Capture the cell that displays the provided text and extract its [x, y] central coordinate. 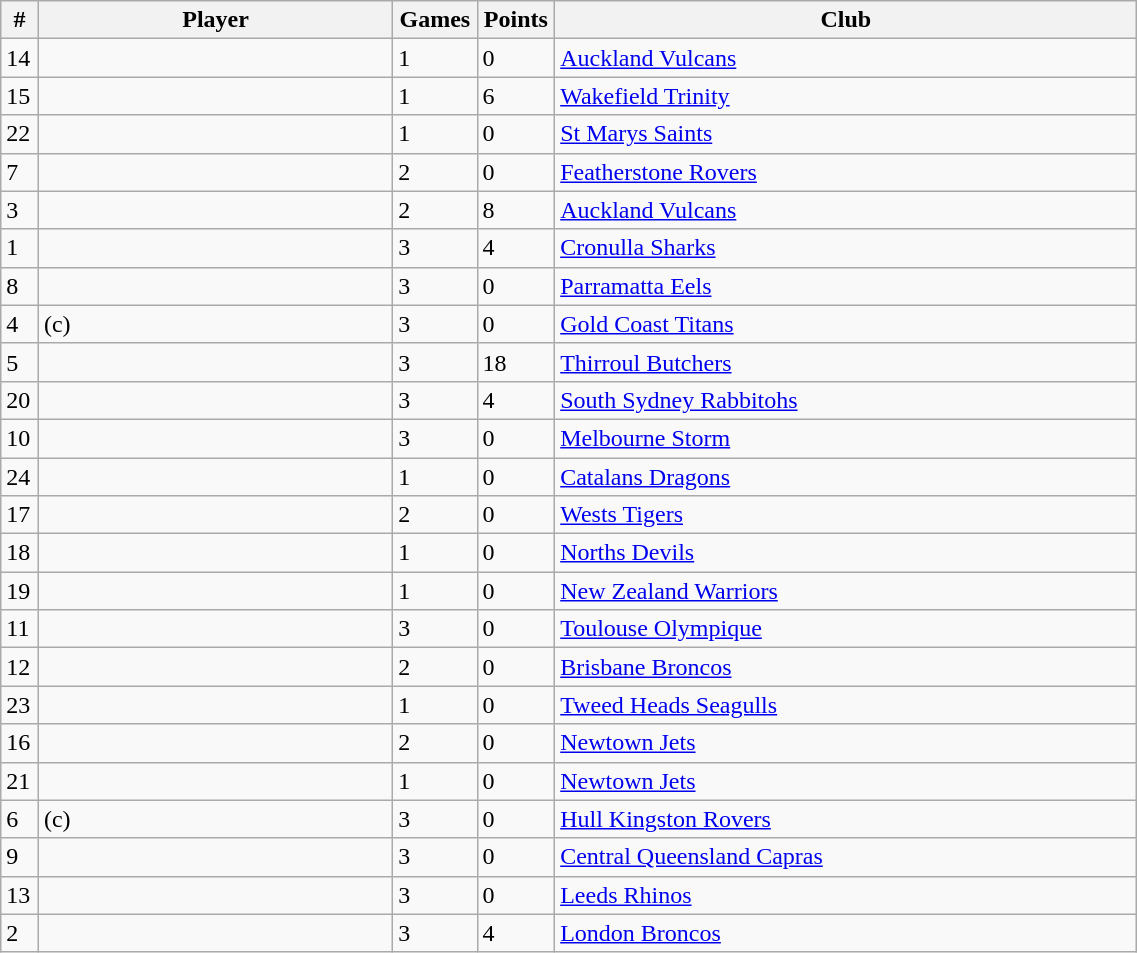
Toulouse Olympique [846, 629]
5 [20, 362]
New Zealand Warriors [846, 591]
13 [20, 895]
14 [20, 58]
Wests Tigers [846, 515]
15 [20, 96]
London Broncos [846, 933]
Gold Coast Titans [846, 324]
Cronulla Sharks [846, 248]
9 [20, 857]
Hull Kingston Rovers [846, 819]
Player [215, 20]
21 [20, 781]
Club [846, 20]
Central Queensland Capras [846, 857]
Catalans Dragons [846, 477]
Brisbane Broncos [846, 667]
Leeds Rhinos [846, 895]
Melbourne Storm [846, 438]
Tweed Heads Seagulls [846, 705]
# [20, 20]
Wakefield Trinity [846, 96]
20 [20, 400]
Norths Devils [846, 553]
11 [20, 629]
Games [435, 20]
23 [20, 705]
17 [20, 515]
22 [20, 134]
12 [20, 667]
16 [20, 743]
Parramatta Eels [846, 286]
Thirroul Butchers [846, 362]
7 [20, 172]
Featherstone Rovers [846, 172]
South Sydney Rabbitohs [846, 400]
Points [516, 20]
10 [20, 438]
19 [20, 591]
St Marys Saints [846, 134]
24 [20, 477]
